Search for the cell housing the specified text and yield its (x, y) center coordinate. 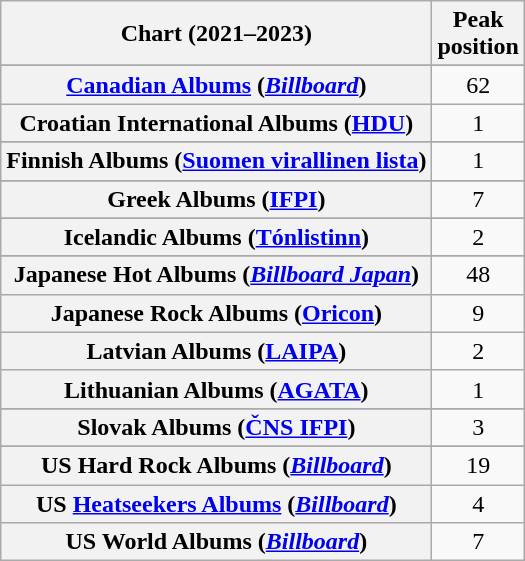
Greek Albums (IFPI) (216, 199)
US Hard Rock Albums (Billboard) (216, 465)
Japanese Rock Albums (Oricon) (216, 313)
62 (478, 85)
48 (478, 275)
Latvian Albums (LAIPA) (216, 351)
US Heatseekers Albums (Billboard) (216, 503)
3 (478, 427)
Chart (2021–2023) (216, 34)
Finnish Albums (Suomen virallinen lista) (216, 161)
Japanese Hot Albums (Billboard Japan) (216, 275)
4 (478, 503)
Slovak Albums (ČNS IFPI) (216, 427)
Croatian International Albums (HDU) (216, 123)
19 (478, 465)
9 (478, 313)
Peakposition (478, 34)
Canadian Albums (Billboard) (216, 85)
US World Albums (Billboard) (216, 542)
Icelandic Albums (Tónlistinn) (216, 237)
Lithuanian Albums (AGATA) (216, 389)
